Search for the cell housing the specified text and yield its [X, Y] center coordinate. 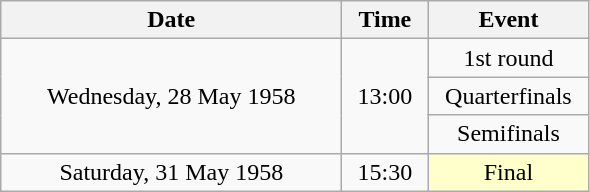
Event [508, 20]
1st round [508, 58]
13:00 [385, 96]
Final [508, 172]
Quarterfinals [508, 96]
Saturday, 31 May 1958 [172, 172]
Date [172, 20]
Wednesday, 28 May 1958 [172, 96]
15:30 [385, 172]
Semifinals [508, 134]
Time [385, 20]
